Locate the cell with the specified text and output its (X, Y) center coordinate. 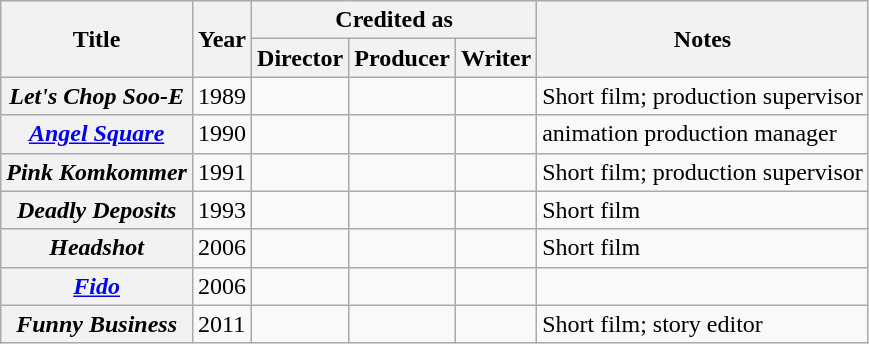
Deadly Deposits (97, 210)
Funny Business (97, 324)
Producer (402, 58)
Director (300, 58)
1990 (222, 134)
Writer (496, 58)
Title (97, 39)
Angel Square (97, 134)
Notes (703, 39)
Let's Chop Soo-E (97, 96)
1989 (222, 96)
2011 (222, 324)
Headshot (97, 248)
1993 (222, 210)
Credited as (394, 20)
Pink Komkommer (97, 172)
animation production manager (703, 134)
Short film; story editor (703, 324)
Fido (97, 286)
1991 (222, 172)
Year (222, 39)
